Extract the (X, Y) coordinate from the center of the cell holding the provided text.  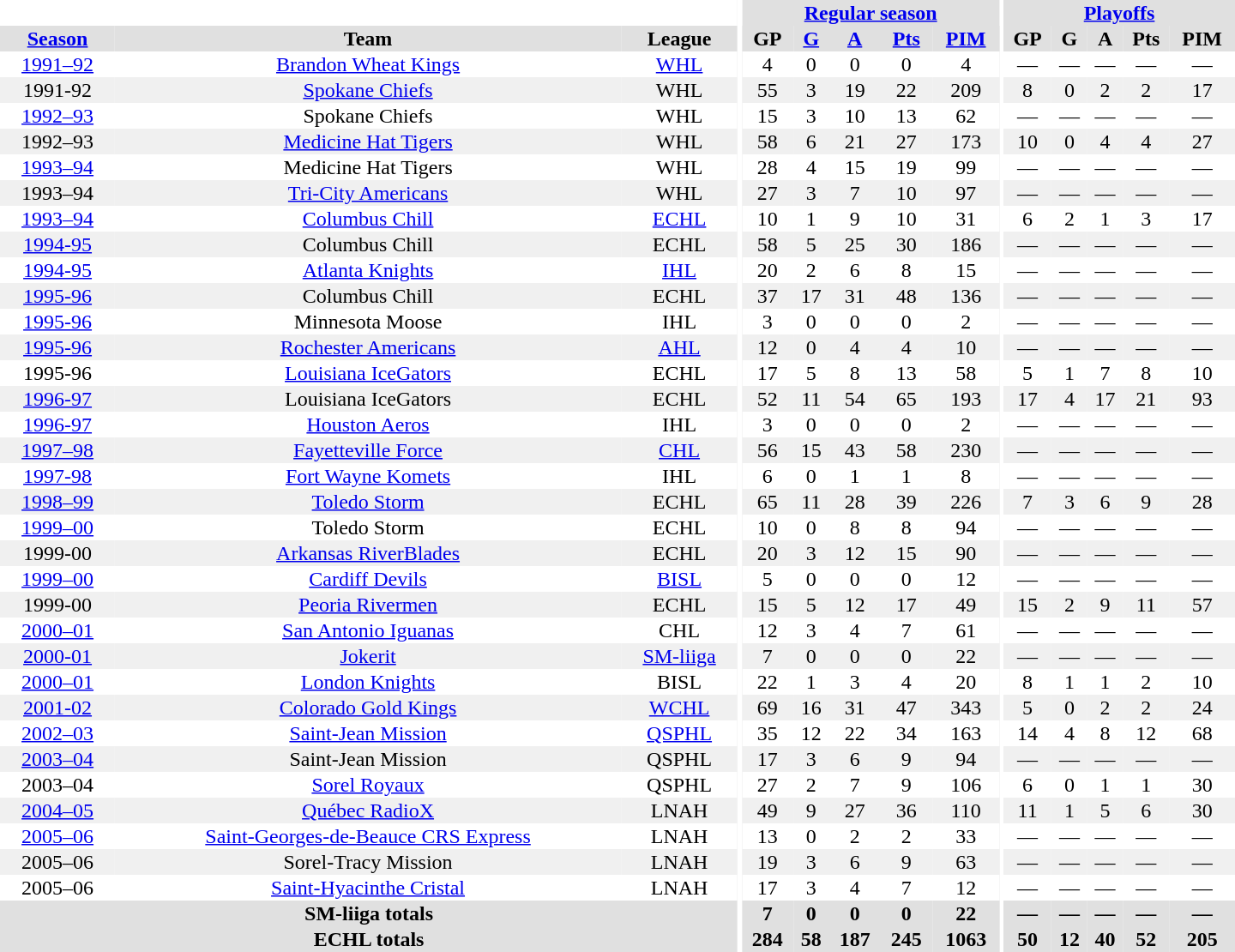
97 (966, 193)
1998–99 (57, 502)
Saint-Hyacinthe Cristal (368, 888)
36 (907, 810)
2000-01 (57, 656)
230 (966, 450)
Cardiff Devils (368, 579)
2001-02 (57, 708)
163 (966, 733)
Rochester Americans (368, 347)
93 (1202, 399)
35 (768, 733)
Minnesota Moose (368, 322)
55 (768, 90)
106 (966, 785)
61 (966, 630)
2002–03 (57, 733)
Tri-City Americans (368, 193)
209 (966, 90)
14 (1027, 733)
226 (966, 502)
69 (768, 708)
47 (907, 708)
187 (855, 939)
25 (855, 244)
Arkansas RiverBlades (368, 553)
SM-liiga totals (369, 913)
Sorel-Tracy Mission (368, 862)
99 (966, 167)
San Antonio Iguanas (368, 630)
193 (966, 399)
62 (966, 116)
1991-92 (57, 90)
1997–98 (57, 450)
43 (855, 450)
40 (1105, 939)
1991–92 (57, 64)
Québec RadioX (368, 810)
League (679, 39)
Saint-Georges-de-Beauce CRS Express (368, 836)
68 (1202, 733)
Fort Wayne Komets (368, 476)
245 (907, 939)
48 (907, 296)
Atlanta Knights (368, 270)
57 (1202, 605)
Team (368, 39)
Season (57, 39)
24 (1202, 708)
173 (966, 142)
56 (768, 450)
37 (768, 296)
343 (966, 708)
50 (1027, 939)
63 (966, 862)
ECHL totals (369, 939)
Brandon Wheat Kings (368, 64)
London Knights (368, 682)
WCHL (679, 708)
Colorado Gold Kings (368, 708)
186 (966, 244)
110 (966, 810)
284 (768, 939)
16 (811, 708)
Peoria Rivermen (368, 605)
33 (966, 836)
34 (907, 733)
39 (907, 502)
Sorel Royaux (368, 785)
54 (855, 399)
1063 (966, 939)
Fayetteville Force (368, 450)
2004–05 (57, 810)
205 (1202, 939)
1997-98 (57, 476)
Houston Aeros (368, 425)
Jokerit (368, 656)
Regular season (871, 13)
AHL (679, 347)
90 (966, 553)
SM-liiga (679, 656)
Playoffs (1119, 13)
136 (966, 296)
